Pinpoint the cell where the given text exists, returning its (x, y) midpoint coordinate. 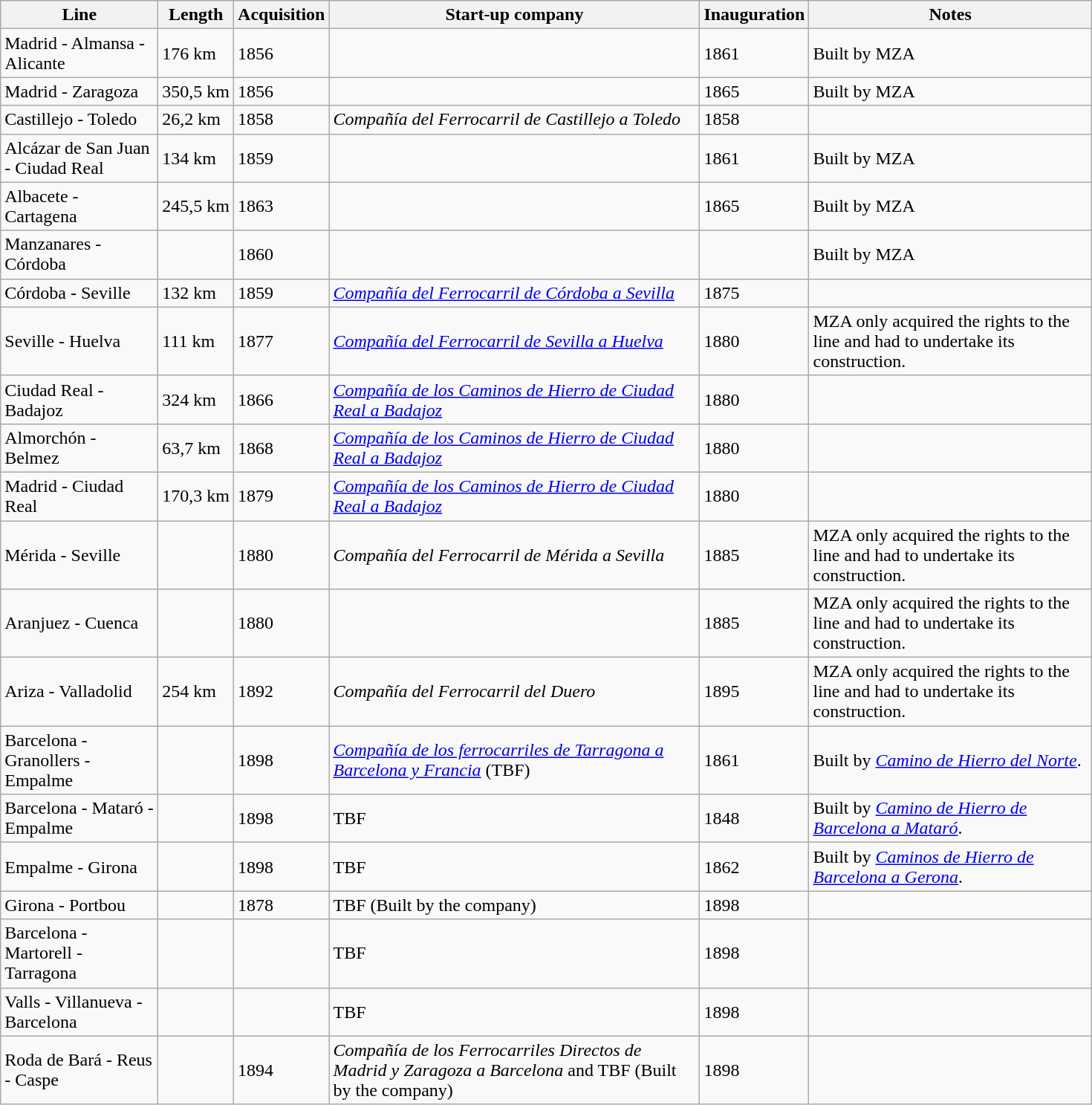
Notes (950, 15)
Almorchón - Belmez (79, 447)
Madrid - Ciudad Real (79, 496)
Barcelona - Mataró - Empalme (79, 819)
Built by Camino de Hierro del Norte. (950, 760)
1863 (282, 207)
1894 (282, 1070)
1868 (282, 447)
132 km (196, 293)
Alcázar de San Juan - Ciudad Real (79, 158)
Built by Caminos de Hierro de Barcelona a Gerona. (950, 866)
Compañía del Ferrocarril de Mérida a Sevilla (514, 554)
Ariza - Valladolid (79, 692)
Compañía del Ferrocarril del Duero (514, 692)
1878 (282, 905)
Line (79, 15)
Length (196, 15)
26,2 km (196, 120)
Barcelona - Granollers - Empalme (79, 760)
TBF (Built by the company) (514, 905)
Built by Camino de Hierro de Barcelona a Mataró. (950, 819)
Mérida - Seville (79, 554)
324 km (196, 400)
1866 (282, 400)
Start-up company (514, 15)
Córdoba - Seville (79, 293)
Ciudad Real - Badajoz (79, 400)
Aranjuez - Cuenca (79, 623)
Madrid - Almansa - Alicante (79, 54)
Manzanares - Córdoba (79, 254)
Castillejo - Toledo (79, 120)
Valls - Villanueva - Barcelona (79, 1012)
Roda de Bará - Reus - Caspe (79, 1070)
245,5 km (196, 207)
Compañía del Ferrocarril de Sevilla a Huelva (514, 341)
Seville - Huelva (79, 341)
Albacete - Cartagena (79, 207)
254 km (196, 692)
Madrid - Zaragoza (79, 91)
134 km (196, 158)
63,7 km (196, 447)
1862 (755, 866)
1860 (282, 254)
1848 (755, 819)
Empalme - Girona (79, 866)
1892 (282, 692)
Compañía del Ferrocarril de Castillejo a Toledo (514, 120)
Compañía de los ferrocarriles de Tarragona a Barcelona y Francia (TBF) (514, 760)
Acquisition (282, 15)
111 km (196, 341)
170,3 km (196, 496)
1875 (755, 293)
1879 (282, 496)
Compañía de los Ferrocarriles Directos de Madrid y Zaragoza a Barcelona and TBF (Built by the company) (514, 1070)
Inauguration (755, 15)
Girona - Portbou (79, 905)
350,5 km (196, 91)
176 km (196, 54)
Compañía del Ferrocarril de Córdoba a Sevilla (514, 293)
1895 (755, 692)
Barcelona - Martorell - Tarragona (79, 953)
1877 (282, 341)
